Provide the (X, Y) coordinate of the cell's center where the given text is located.  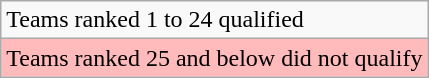
Teams ranked 1 to 24 qualified (214, 20)
Teams ranked 25 and below did not qualify (214, 58)
